Search for the cell housing the specified text and yield its (X, Y) center coordinate. 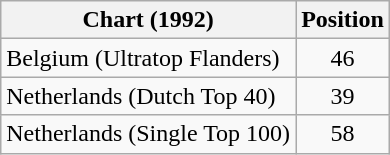
58 (343, 134)
Position (343, 20)
Netherlands (Dutch Top 40) (148, 96)
Netherlands (Single Top 100) (148, 134)
39 (343, 96)
Belgium (Ultratop Flanders) (148, 58)
Chart (1992) (148, 20)
46 (343, 58)
